Locate the cell with the specified text and output its (x, y) center coordinate. 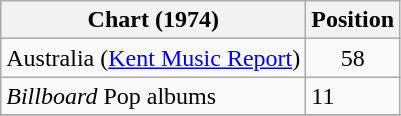
11 (353, 96)
58 (353, 58)
Position (353, 20)
Chart (1974) (154, 20)
Billboard Pop albums (154, 96)
Australia (Kent Music Report) (154, 58)
